Identify which cell holds the provided text, then report its (x, y) central coordinate. 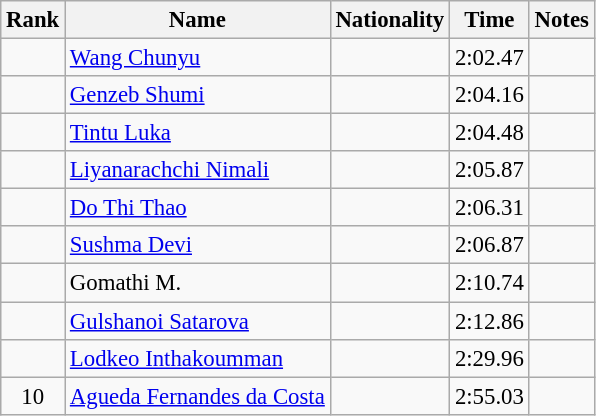
Tintu Luka (198, 133)
Wang Chunyu (198, 58)
2:10.74 (490, 283)
Notes (562, 20)
Nationality (390, 20)
Name (198, 20)
Lodkeo Inthakoumman (198, 358)
2:02.47 (490, 58)
Liyanarachchi Nimali (198, 170)
Sushma Devi (198, 245)
2:04.16 (490, 95)
Time (490, 20)
Rank (33, 20)
2:06.31 (490, 208)
2:06.87 (490, 245)
Agueda Fernandes da Costa (198, 396)
2:05.87 (490, 170)
Gulshanoi Satarova (198, 321)
Genzeb Shumi (198, 95)
2:04.48 (490, 133)
2:29.96 (490, 358)
2:12.86 (490, 321)
10 (33, 396)
Do Thi Thao (198, 208)
2:55.03 (490, 396)
Gomathi M. (198, 283)
